Find where the given text appears and provide that cell's center as (x, y) coordinate. 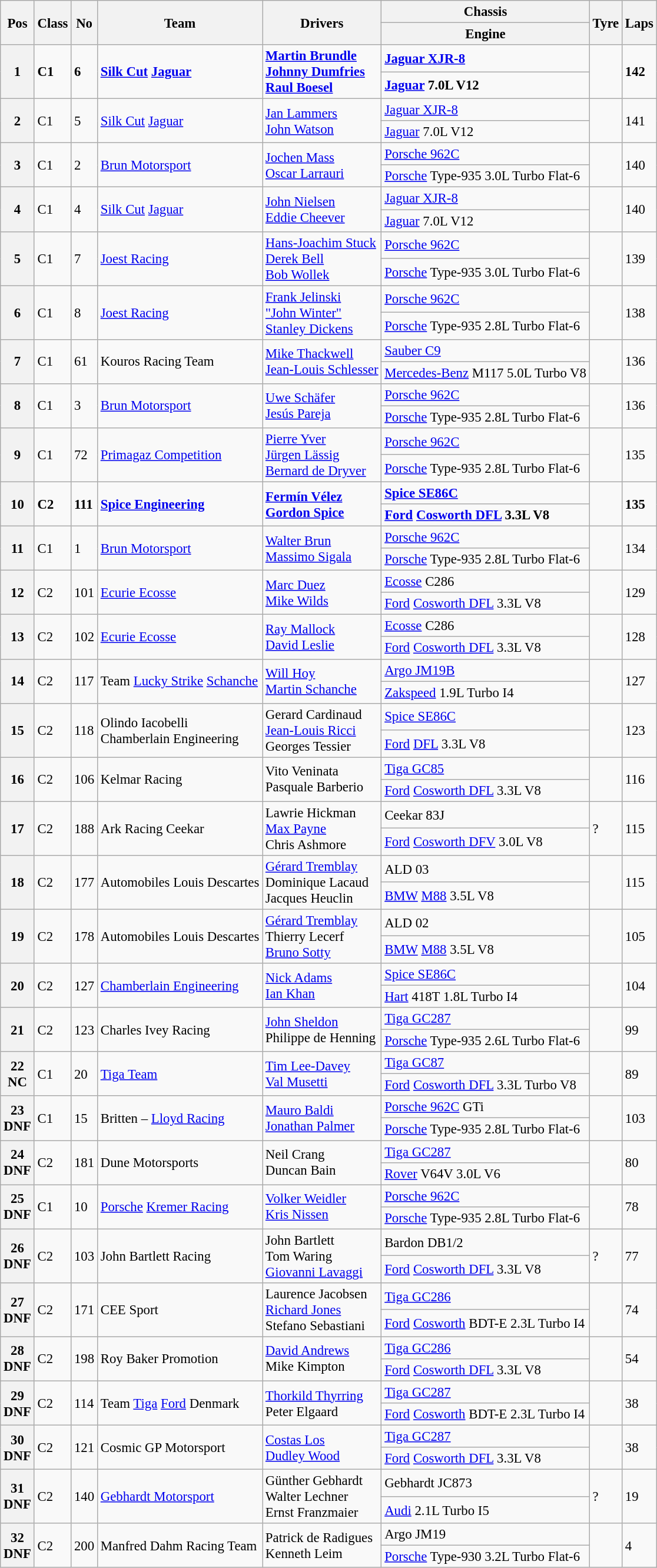
Britten – Lloyd Racing (180, 1119)
Ray Mallock David Leslie (322, 637)
16 (18, 780)
105 (639, 936)
Patrick de Radigues Kenneth Leim (322, 1545)
Ford Cosworth DFV 3.0L V8 (485, 842)
121 (85, 1447)
118 (85, 730)
Tiga GC87 (485, 1063)
Roy Baker Promotion (180, 1359)
Günther Gebhardt Walter Lechner Ernst Franzmaier (322, 1497)
Jochen Mass Oscar Larrauri (322, 165)
13 (18, 637)
Primagaz Competition (180, 455)
Spice Engineering (180, 504)
Class (53, 22)
Hans-Joachim Stuck Derek Bell Bob Wollek (322, 258)
John Bartlett Tom Waring Giovanni Lavaggi (322, 1256)
198 (85, 1359)
David Andrews Mike Kimpton (322, 1359)
Marc Duez Mike Wilds (322, 592)
Ceekar 83J (485, 815)
Laps (639, 22)
21 (18, 1029)
Porsche 962C GTi (485, 1108)
Tim Lee-Davey Val Musetti (322, 1074)
117 (85, 681)
77 (639, 1256)
111 (85, 504)
Lawrie Hickman Max Payne Chris Ashmore (322, 828)
Gebhardt JC873 (485, 1483)
John Nielsen Eddie Cheever (322, 210)
Chassis (485, 12)
Gérard Tremblay Dominique Lacaud Jacques Heuclin (322, 883)
74 (639, 1310)
200 (85, 1545)
Hart 418T 1.8L Turbo I4 (485, 997)
139 (639, 258)
101 (85, 592)
Laurence Jacobsen Richard Jones Stefano Sebastiani (322, 1310)
17 (18, 828)
Neil Crang Duncan Bain (322, 1162)
128 (639, 637)
24DNF (18, 1162)
Argo JM19 (485, 1534)
Thorkild Thyrring Peter Elgaard (322, 1403)
29DNF (18, 1403)
Charles Ivey Racing (180, 1029)
Pierre Yver Jürgen Lässig Bernard de Dryver (322, 455)
Team (180, 22)
72 (85, 455)
188 (85, 828)
Martin Brundle Johnny Dumfries Raul Boesel (322, 72)
181 (85, 1162)
138 (639, 313)
Vito Veninata Pasquale Barberio (322, 780)
ALD 02 (485, 923)
Mercedes-Benz M117 5.0L Turbo V8 (485, 373)
Porsche Type-935 2.6L Turbo Flat-6 (485, 1041)
Audi 2.1L Turbo I5 (485, 1510)
Porsche Kremer Racing (180, 1207)
104 (639, 986)
Kelmar Racing (180, 780)
Kouros Racing Team (180, 362)
Mauro Baldi Jonathan Palmer (322, 1119)
Frank Jelinski "John Winter" Stanley Dickens (322, 313)
Olindo Iacobelli Chamberlain Engineering (180, 730)
ALD 03 (485, 869)
Gérard Tremblay Thierry Lecerf Bruno Sotty (322, 936)
116 (639, 780)
114 (85, 1403)
Ford Cosworth DFL 3.3L Turbo V8 (485, 1085)
11 (18, 549)
61 (85, 362)
Will Hoy Martin Schanche (322, 681)
Porsche Type-930 3.2L Turbo Flat-6 (485, 1557)
171 (85, 1310)
25DNF (18, 1207)
Tiga Team (180, 1074)
Costas Los Dudley Wood (322, 1447)
54 (639, 1359)
99 (639, 1029)
Tyre (605, 22)
Tiga GC85 (485, 768)
Pos (18, 22)
Manfred Dahm Racing Team (180, 1545)
Bardon DB1/2 (485, 1242)
No (85, 22)
141 (639, 121)
Drivers (322, 22)
14 (18, 681)
Volker Weidler Kris Nissen (322, 1207)
Chamberlain Engineering (180, 986)
Engine (485, 34)
Team Tiga Ford Denmark (180, 1403)
John Sheldon Philippe de Henning (322, 1029)
32DNF (18, 1545)
Walter Brun Massimo Sigala (322, 549)
Nick Adams Ian Khan (322, 986)
Rover V64V 3.0L V6 (485, 1173)
Zakspeed 1.9L Turbo I4 (485, 692)
Gebhardt Motorsport (180, 1497)
18 (18, 883)
129 (639, 592)
John Bartlett Racing (180, 1256)
30DNF (18, 1447)
Sauber C9 (485, 350)
22NC (18, 1074)
Mike Thackwell Jean-Louis Schlesser (322, 362)
134 (639, 549)
Team Lucky Strike Schanche (180, 681)
Dune Motorsports (180, 1162)
23DNF (18, 1119)
CEE Sport (180, 1310)
Fermín Vélez Gordon Spice (322, 504)
142 (639, 72)
Ark Racing Ceekar (180, 828)
80 (639, 1162)
31DNF (18, 1497)
89 (639, 1074)
78 (639, 1207)
177 (85, 883)
106 (85, 780)
178 (85, 936)
Jan Lammers John Watson (322, 121)
Argo JM19B (485, 670)
9 (18, 455)
Uwe Schäfer Jesús Pareja (322, 406)
102 (85, 637)
Cosmic GP Motorsport (180, 1447)
Ford DFL 3.3L V8 (485, 744)
26DNF (18, 1256)
12 (18, 592)
28DNF (18, 1359)
Gerard Cardinaud Jean-Louis Ricci Georges Tessier (322, 730)
27DNF (18, 1310)
